Determine the (x, y) coordinate at the center of the cell enclosing the given text.  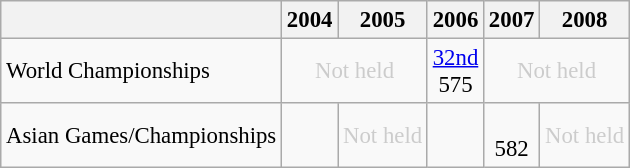
Asian Games/Championships (142, 136)
32nd575 (455, 72)
2007 (512, 20)
2006 (455, 20)
2005 (383, 20)
582 (512, 136)
World Championships (142, 72)
2008 (585, 20)
2004 (310, 20)
